Return [x, y] of the center of cell containing provided text 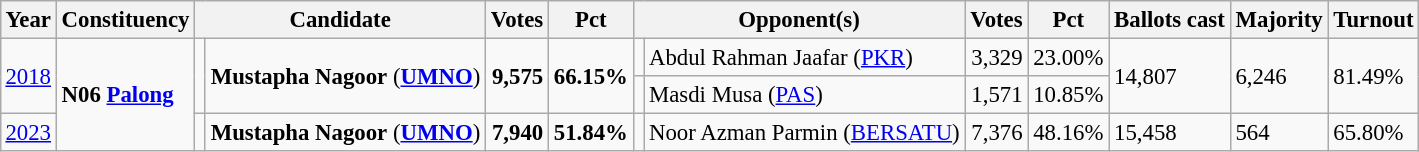
2023 [28, 133]
1,571 [996, 95]
Turnout [1374, 20]
Noor Azman Parmin (BERSATU) [804, 133]
Candidate [340, 20]
Abdul Rahman Jaafar (PKR) [804, 57]
N06 Palong [125, 94]
2018 [28, 76]
66.15% [590, 76]
23.00% [1068, 57]
Opponent(s) [799, 20]
7,376 [996, 133]
51.84% [590, 133]
564 [1279, 133]
Year [28, 20]
Majority [1279, 20]
Ballots cast [1170, 20]
81.49% [1374, 76]
Masdi Musa (PAS) [804, 95]
48.16% [1068, 133]
10.85% [1068, 95]
14,807 [1170, 76]
3,329 [996, 57]
Constituency [125, 20]
15,458 [1170, 133]
7,940 [518, 133]
6,246 [1279, 76]
65.80% [1374, 133]
9,575 [518, 76]
